Find where the given text appears and provide that cell's center as [X, Y] coordinate. 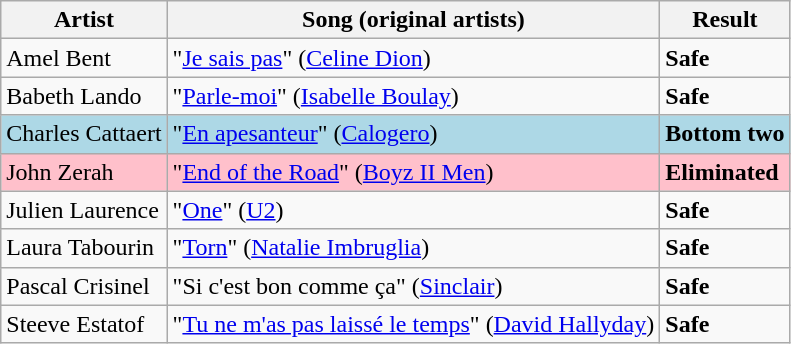
"Je sais pas" (Celine Dion) [414, 58]
Pascal Crisinel [84, 286]
Steeve Estatof [84, 324]
Amel Bent [84, 58]
John Zerah [84, 172]
Julien Laurence [84, 210]
"End of the Road" (Boyz II Men) [414, 172]
Eliminated [725, 172]
Artist [84, 20]
"Torn" (Natalie Imbruglia) [414, 248]
"One" (U2) [414, 210]
Laura Tabourin [84, 248]
Bottom two [725, 134]
"Tu ne m'as pas laissé le temps" (David Hallyday) [414, 324]
Charles Cattaert [84, 134]
"Parle-moi" (Isabelle Boulay) [414, 96]
"En apesanteur" (Calogero) [414, 134]
Result [725, 20]
Babeth Lando [84, 96]
"Si c'est bon comme ça" (Sinclair) [414, 286]
Song (original artists) [414, 20]
